Pinpoint the cell where the given text exists, returning its [x, y] midpoint coordinate. 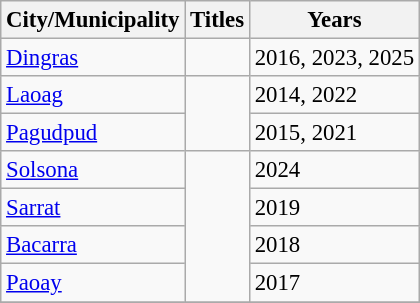
2018 [334, 245]
2016, 2023, 2025 [334, 58]
Paoay [93, 283]
2017 [334, 283]
2019 [334, 208]
2015, 2021 [334, 133]
Pagudpud [93, 133]
Bacarra [93, 245]
Titles [218, 20]
Sarrat [93, 208]
Laoag [93, 95]
2024 [334, 170]
2014, 2022 [334, 95]
City/Municipality [93, 20]
Years [334, 20]
Dingras [93, 58]
Solsona [93, 170]
